Extract the (x, y) coordinate from the center of the cell holding the provided text.  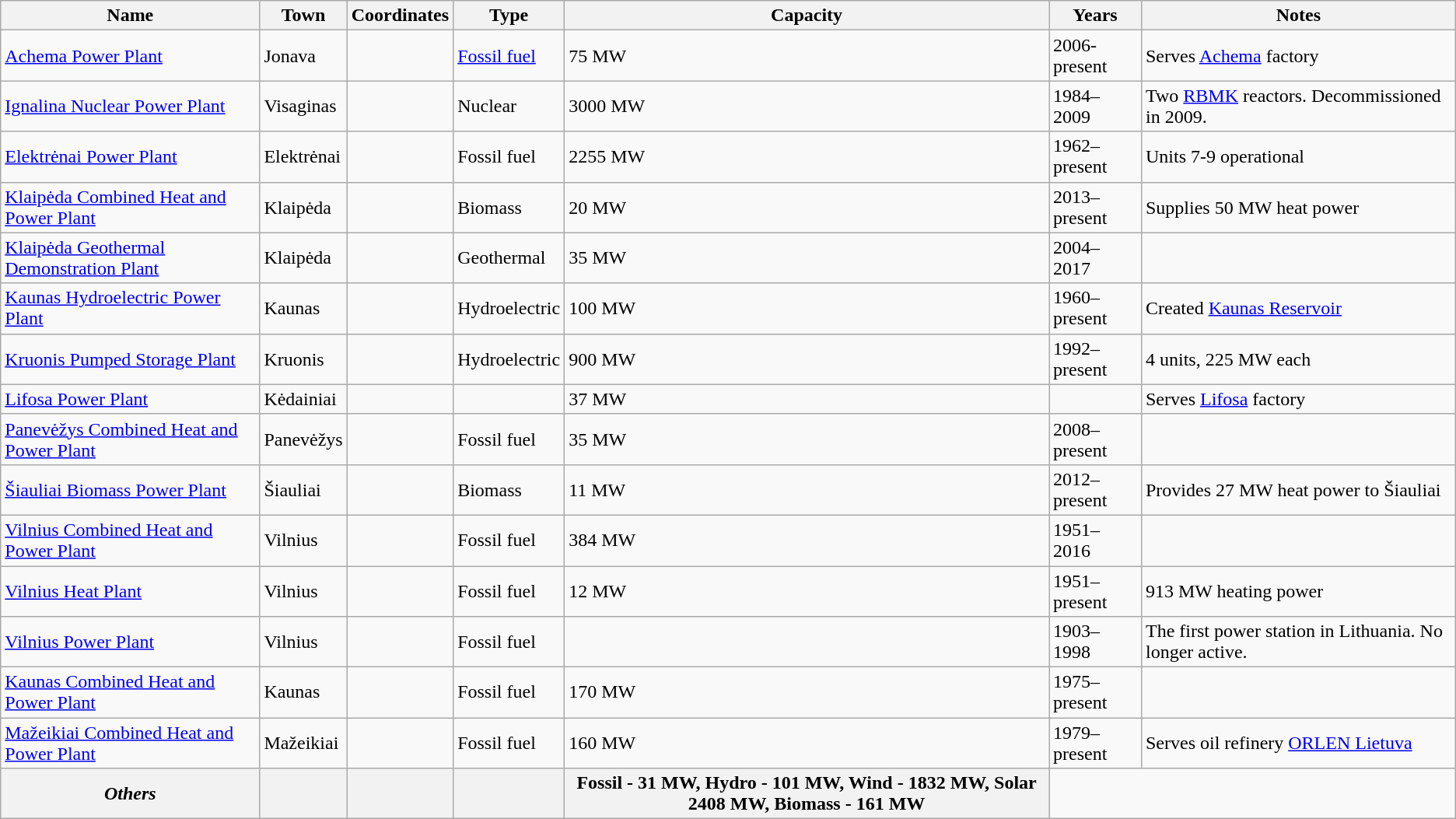
384 MW (807, 540)
Klaipėda Geothermal Demonstration Plant (131, 258)
2008–present (1095, 439)
Elektrėnai (303, 157)
Lifosa Power Plant (131, 399)
1979–present (1095, 744)
1903–1998 (1095, 642)
Vilnius Power Plant (131, 642)
Panevėžys (303, 439)
Vilnius Combined Heat and Power Plant (131, 540)
Visaginas (303, 106)
11 MW (807, 490)
Panevėžys Combined Heat and Power Plant (131, 439)
Kaunas Hydroelectric Power Plant (131, 308)
Kaunas Combined Heat and Power Plant (131, 692)
Provides 27 MW heat power to Šiauliai (1298, 490)
12 MW (807, 591)
Kruonis Pumped Storage Plant (131, 359)
37 MW (807, 399)
Town (303, 16)
2255 MW (807, 157)
1951–2016 (1095, 540)
20 MW (807, 207)
4 units, 225 MW each (1298, 359)
Serves Lifosa factory (1298, 399)
Achema Power Plant (131, 56)
Klaipėda Combined Heat and Power Plant (131, 207)
Units 7-9 operational (1298, 157)
170 MW (807, 692)
2013–present (1095, 207)
Kruonis (303, 359)
1984–2009 (1095, 106)
160 MW (807, 744)
Vilnius Heat Plant (131, 591)
1975–present (1095, 692)
Created Kaunas Reservoir (1298, 308)
Ignalina Nuclear Power Plant (131, 106)
Mažeikiai (303, 744)
Two RBMK reactors. Decommissioned in 2009. (1298, 106)
Type (509, 16)
Šiauliai (303, 490)
3000 MW (807, 106)
2006-present (1095, 56)
1951–present (1095, 591)
2004–2017 (1095, 258)
Years (1095, 16)
Šiauliai Biomass Power Plant (131, 490)
The first power station in Lithuania. No longer active. (1298, 642)
Mažeikiai Combined Heat and Power Plant (131, 744)
Kėdainiai (303, 399)
Serves oil refinery ORLEN Lietuva (1298, 744)
1960–present (1095, 308)
Name (131, 16)
Notes (1298, 16)
Coordinates (400, 16)
900 MW (807, 359)
1992–present (1095, 359)
Capacity (807, 16)
Serves Achema factory (1298, 56)
75 MW (807, 56)
Others (131, 793)
Fossil - 31 MW, Hydro - 101 MW, Wind - 1832 MW, Solar 2408 MW, Biomass - 161 MW (807, 793)
913 MW heating power (1298, 591)
Geothermal (509, 258)
1962–present (1095, 157)
Nuclear (509, 106)
Elektrėnai Power Plant (131, 157)
Supplies 50 MW heat power (1298, 207)
Jonava (303, 56)
2012–present (1095, 490)
100 MW (807, 308)
